Output the (x, y) coordinate of the center of the cell containing the given text.  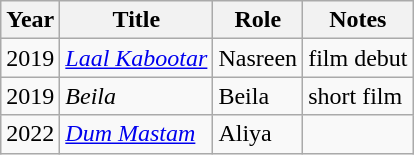
Year (30, 20)
Laal Kabootar (136, 58)
Dum Mastam (136, 134)
2022 (30, 134)
Nasreen (258, 58)
Title (136, 20)
Role (258, 20)
short film (358, 96)
film debut (358, 58)
Aliya (258, 134)
Notes (358, 20)
